Identify which cell holds the provided text, then report its [X, Y] central coordinate. 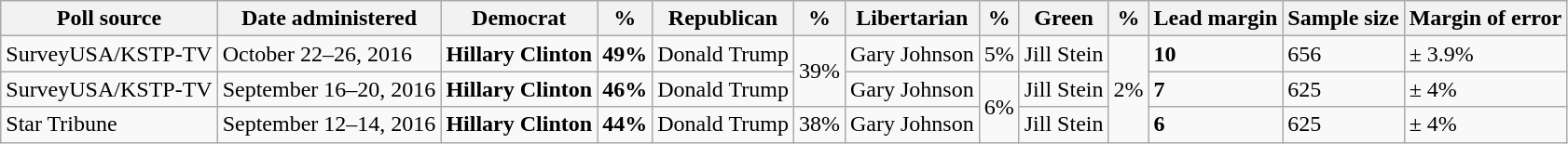
10 [1216, 54]
Green [1064, 19]
44% [625, 124]
6 [1216, 124]
Democrat [519, 19]
Margin of error [1486, 19]
7 [1216, 89]
49% [625, 54]
Star Tribune [109, 124]
September 16–20, 2016 [329, 89]
2% [1128, 89]
38% [818, 124]
Lead margin [1216, 19]
October 22–26, 2016 [329, 54]
Republican [723, 19]
Libertarian [912, 19]
Poll source [109, 19]
39% [818, 72]
6% [999, 107]
656 [1343, 54]
Sample size [1343, 19]
± 3.9% [1486, 54]
Date administered [329, 19]
46% [625, 89]
5% [999, 54]
September 12–14, 2016 [329, 124]
